Provide the [X, Y] coordinate of the cell's center where the given text is located.  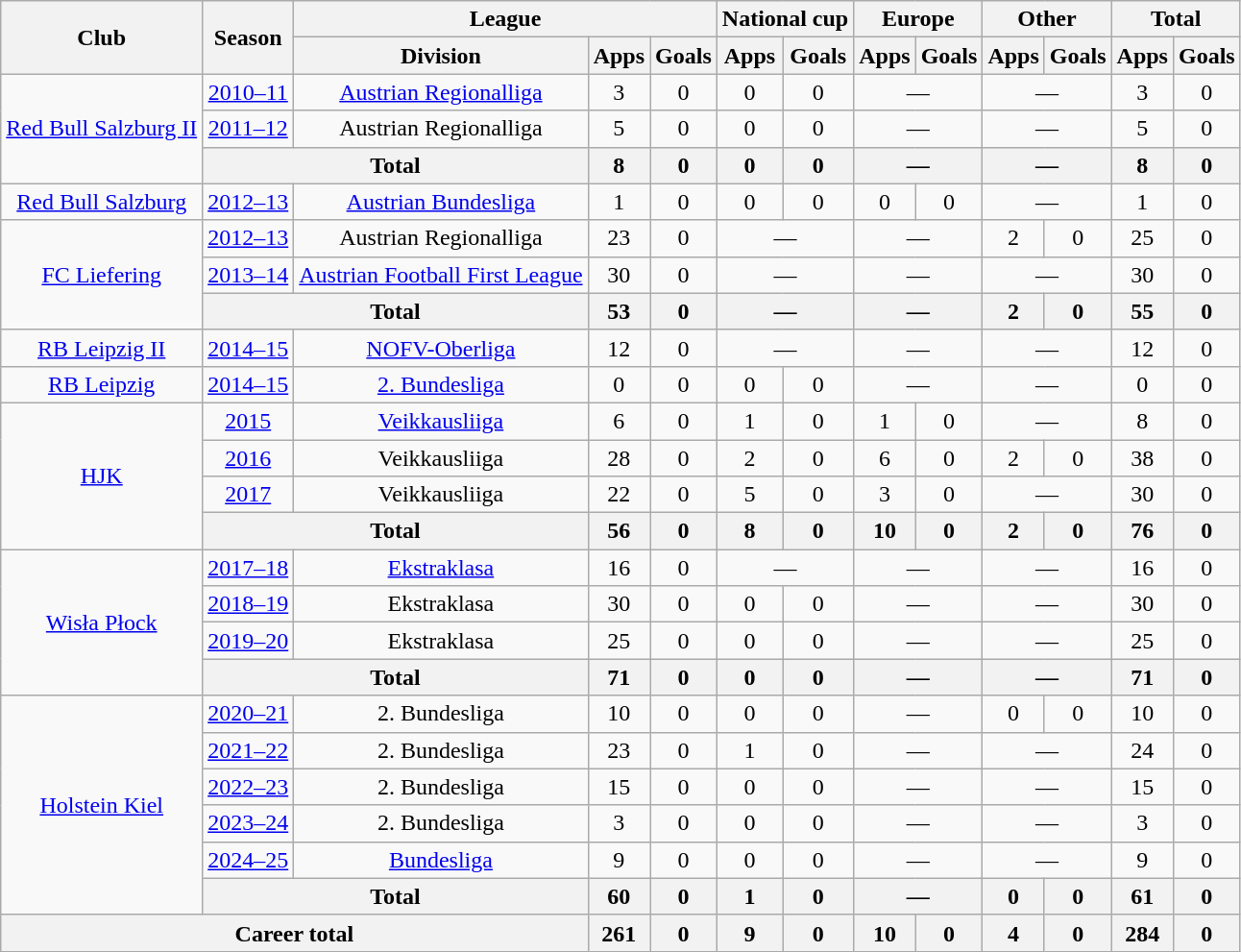
NOFV-Oberliga [441, 348]
Europe [918, 19]
Wisła Płock [102, 622]
53 [619, 311]
2017 [248, 495]
22 [619, 495]
261 [619, 933]
76 [1142, 531]
2022–23 [248, 787]
55 [1142, 311]
League [505, 19]
28 [619, 458]
Club [102, 37]
Season [248, 37]
61 [1142, 896]
Red Bull Salzburg II [102, 129]
FC Liefering [102, 275]
2013–14 [248, 275]
2023–24 [248, 823]
4 [1013, 933]
284 [1142, 933]
24 [1142, 750]
56 [619, 531]
60 [619, 896]
2021–22 [248, 750]
2024–25 [248, 860]
2015 [248, 421]
Red Bull Salzburg [102, 202]
2018–19 [248, 604]
Other [1047, 19]
38 [1142, 458]
2019–20 [248, 641]
HJK [102, 476]
Career total [294, 933]
2020–21 [248, 714]
Division [441, 56]
2017–18 [248, 568]
2016 [248, 458]
Austrian Football First League [441, 275]
Austrian Bundesliga [441, 202]
RB Leipzig II [102, 348]
Holstein Kiel [102, 805]
2010–11 [248, 92]
2011–12 [248, 129]
RB Leipzig [102, 384]
Bundesliga [441, 860]
National cup [785, 19]
